Pinpoint the cell where the given text exists, returning its (x, y) midpoint coordinate. 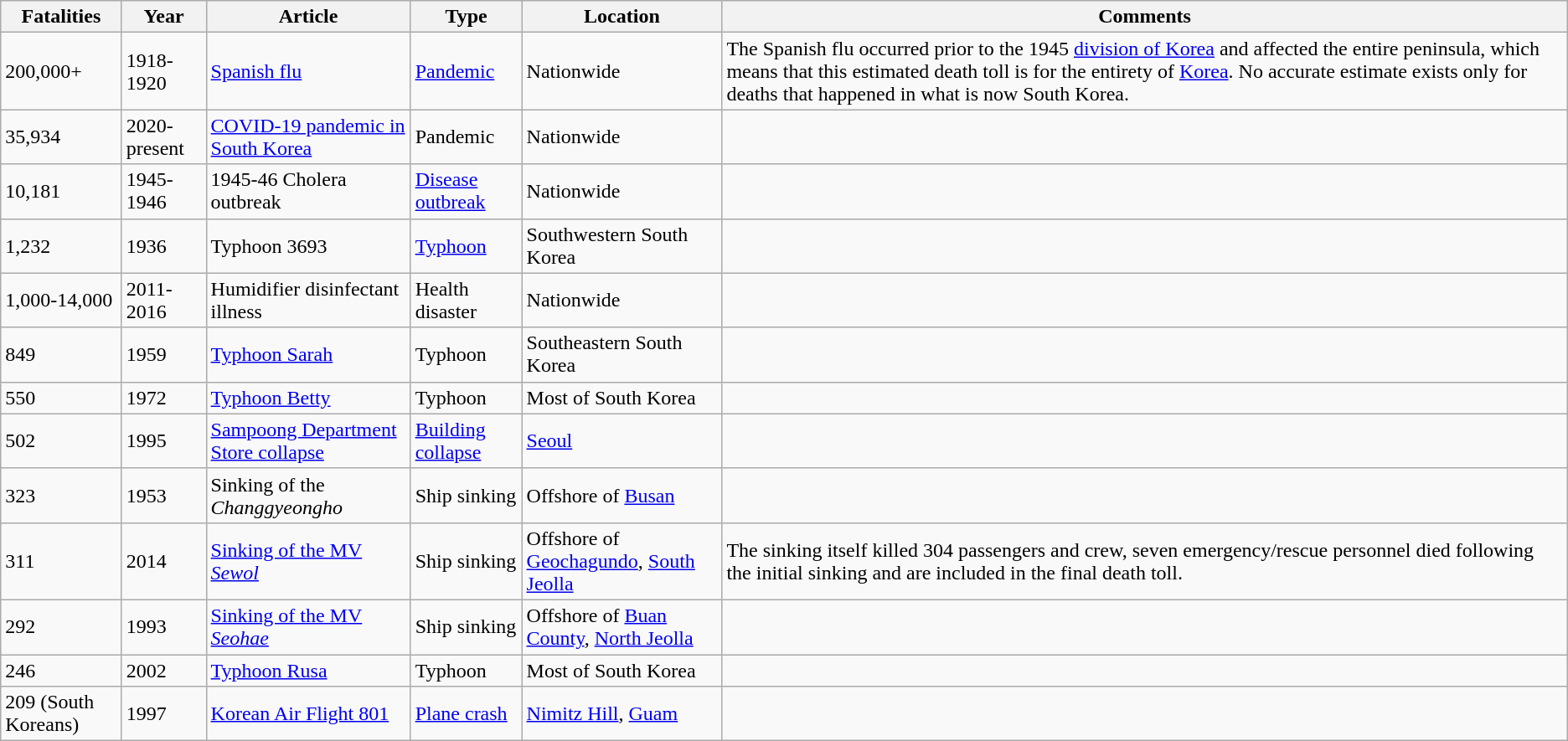
Humidifier disinfectant illness (308, 300)
1997 (164, 713)
849 (61, 355)
2011-2016 (164, 300)
1945-46 Cholera outbreak (308, 191)
200,000+ (61, 71)
Southeastern South Korea (622, 355)
Sinking of the MV Seohae (308, 626)
311 (61, 561)
1945-1946 (164, 191)
Building collapse (466, 440)
Comments (1144, 17)
1993 (164, 626)
Health disaster (466, 300)
Typhoon Rusa (308, 671)
1918-1920 (164, 71)
Disease outbreak (466, 191)
Offshore of Geochagundo, South Jeolla (622, 561)
Offshore of Buan County, North Jeolla (622, 626)
2002 (164, 671)
292 (61, 626)
Sinking of the MV Sewol (308, 561)
1,000-14,000 (61, 300)
209 (South Koreans) (61, 713)
Nimitz Hill, Guam (622, 713)
Typhoon Betty (308, 398)
1959 (164, 355)
Korean Air Flight 801 (308, 713)
Typhoon Sarah (308, 355)
Plane crash (466, 713)
Spanish flu (308, 71)
246 (61, 671)
35,934 (61, 137)
Seoul (622, 440)
Location (622, 17)
Southwestern South Korea (622, 246)
Article (308, 17)
Typhoon 3693 (308, 246)
2020-present (164, 137)
502 (61, 440)
1953 (164, 496)
Sinking of the Changgyeongho (308, 496)
10,181 (61, 191)
Offshore of Busan (622, 496)
323 (61, 496)
1936 (164, 246)
1,232 (61, 246)
1972 (164, 398)
2014 (164, 561)
Fatalities (61, 17)
Year (164, 17)
550 (61, 398)
1995 (164, 440)
Type (466, 17)
Sampoong Department Store collapse (308, 440)
COVID-19 pandemic in South Korea (308, 137)
